Return the (X, Y) coordinate for the center point of the cell that contains the specified text.  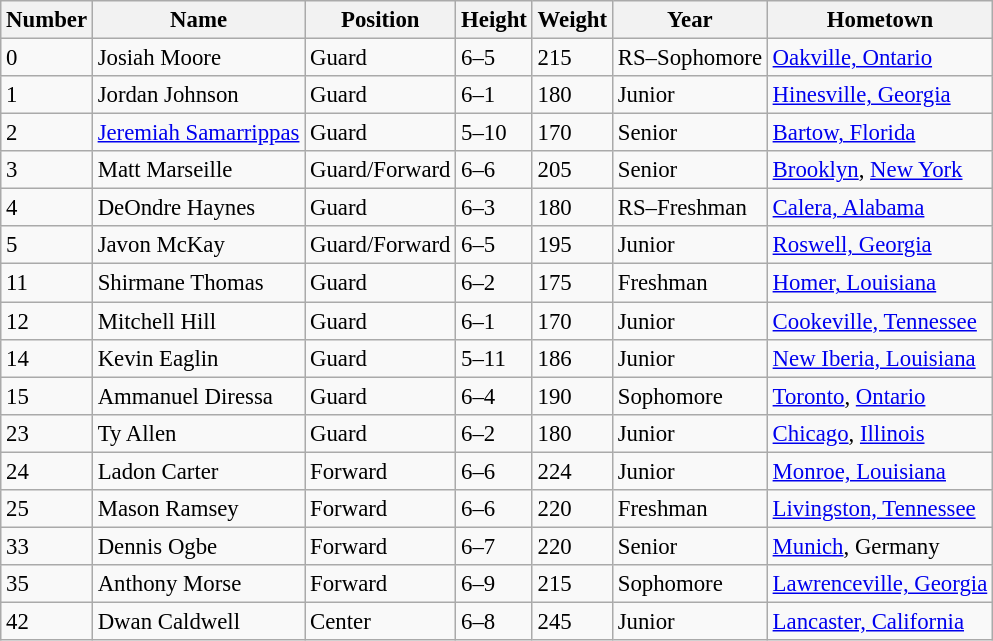
RS–Freshman (690, 208)
6–9 (494, 584)
14 (47, 358)
205 (572, 170)
Ladon Carter (198, 471)
Toronto, Ontario (880, 396)
Monroe, Louisiana (880, 471)
Oakville, Ontario (880, 58)
Munich, Germany (880, 546)
RS–Sophomore (690, 58)
Lancaster, California (880, 621)
Ammanuel Diressa (198, 396)
Matt Marseille (198, 170)
24 (47, 471)
Year (690, 20)
5–10 (494, 133)
Center (380, 621)
Shirmane Thomas (198, 283)
Weight (572, 20)
6–7 (494, 546)
1 (47, 95)
Jordan Johnson (198, 95)
New Iberia, Louisiana (880, 358)
Hinesville, Georgia (880, 95)
Anthony Morse (198, 584)
Roswell, Georgia (880, 245)
23 (47, 433)
Josiah Moore (198, 58)
Number (47, 20)
6–4 (494, 396)
6–8 (494, 621)
Kevin Eaglin (198, 358)
11 (47, 283)
Hometown (880, 20)
190 (572, 396)
Position (380, 20)
15 (47, 396)
Jeremiah Samarrippas (198, 133)
Ty Allen (198, 433)
Bartow, Florida (880, 133)
Homer, Louisiana (880, 283)
175 (572, 283)
Lawrenceville, Georgia (880, 584)
33 (47, 546)
5 (47, 245)
Dwan Caldwell (198, 621)
6–3 (494, 208)
42 (47, 621)
Livingston, Tennessee (880, 509)
Chicago, Illinois (880, 433)
12 (47, 321)
195 (572, 245)
Calera, Alabama (880, 208)
Name (198, 20)
Cookeville, Tennessee (880, 321)
245 (572, 621)
25 (47, 509)
Mitchell Hill (198, 321)
5–11 (494, 358)
Brooklyn, New York (880, 170)
35 (47, 584)
0 (47, 58)
3 (47, 170)
4 (47, 208)
Height (494, 20)
Javon McKay (198, 245)
224 (572, 471)
Dennis Ogbe (198, 546)
186 (572, 358)
Mason Ramsey (198, 509)
DeOndre Haynes (198, 208)
2 (47, 133)
